Capture the cell that displays the provided text and extract its (x, y) central coordinate. 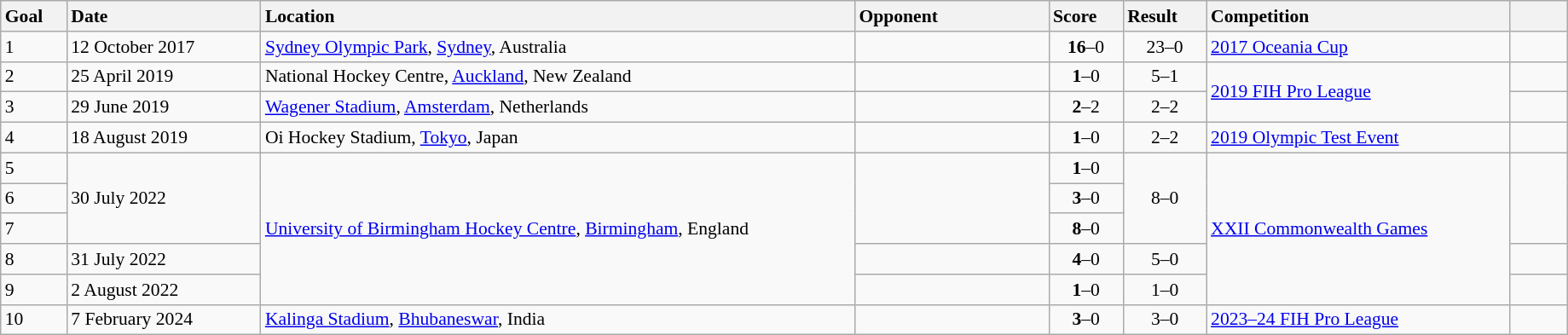
18 August 2019 (164, 138)
Goal (34, 16)
Sydney Olympic Park, Sydney, Australia (558, 47)
XXII Commonwealth Games (1358, 228)
2 August 2022 (164, 290)
Score (1086, 16)
6 (34, 199)
2017 Oceania Cup (1358, 47)
3 (34, 107)
4 (34, 138)
5 (34, 168)
16–0 (1086, 47)
5–0 (1165, 259)
Kalinga Stadium, Bhubaneswar, India (558, 320)
Oi Hockey Stadium, Tokyo, Japan (558, 138)
Wagener Stadium, Amsterdam, Netherlands (558, 107)
12 October 2017 (164, 47)
Result (1165, 16)
30 July 2022 (164, 198)
National Hockey Centre, Auckland, New Zealand (558, 77)
7 (34, 229)
23–0 (1165, 47)
9 (34, 290)
10 (34, 320)
5–1 (1165, 77)
25 April 2019 (164, 77)
4–0 (1086, 259)
Date (164, 16)
University of Birmingham Hockey Centre, Birmingham, England (558, 228)
Competition (1358, 16)
2019 Olympic Test Event (1358, 138)
2023–24 FIH Pro League (1358, 320)
31 July 2022 (164, 259)
2019 FIH Pro League (1358, 92)
Location (558, 16)
2 (34, 77)
7 February 2024 (164, 320)
Opponent (952, 16)
29 June 2019 (164, 107)
1 (34, 47)
8 (34, 259)
